Output the (x, y) coordinate of the center of the cell containing the given text.  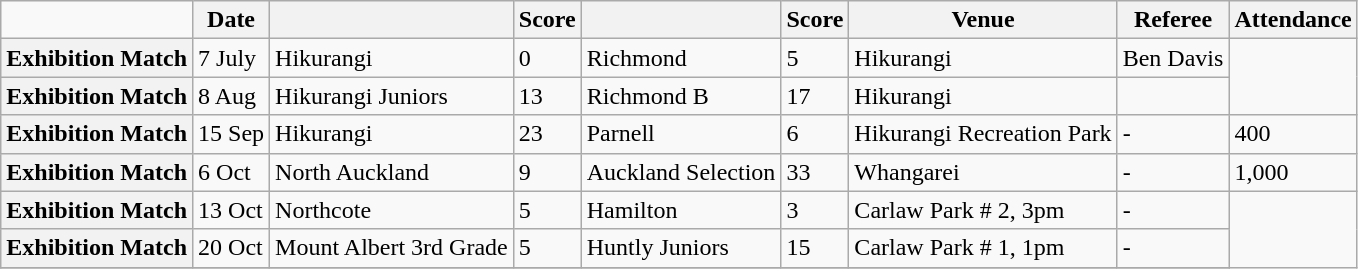
3 (815, 210)
7 July (232, 58)
Auckland Selection (681, 172)
Carlaw Park # 1, 1pm (983, 248)
400 (1293, 134)
Whangarei (983, 172)
15 (815, 248)
Northcote (392, 210)
Richmond B (681, 96)
Attendance (1293, 20)
Referee (1173, 20)
8 Aug (232, 96)
Ben Davis (1173, 58)
9 (547, 172)
Hikurangi Juniors (392, 96)
13 Oct (232, 210)
Hikurangi Recreation Park (983, 134)
17 (815, 96)
13 (547, 96)
6 (815, 134)
Date (232, 20)
0 (547, 58)
Venue (983, 20)
33 (815, 172)
Hamilton (681, 210)
Richmond (681, 58)
Parnell (681, 134)
15 Sep (232, 134)
Mount Albert 3rd Grade (392, 248)
Huntly Juniors (681, 248)
North Auckland (392, 172)
23 (547, 134)
Carlaw Park # 2, 3pm (983, 210)
1,000 (1293, 172)
20 Oct (232, 248)
6 Oct (232, 172)
